Scan for the cell matching the given text and deliver its (x, y) coordinate at center. 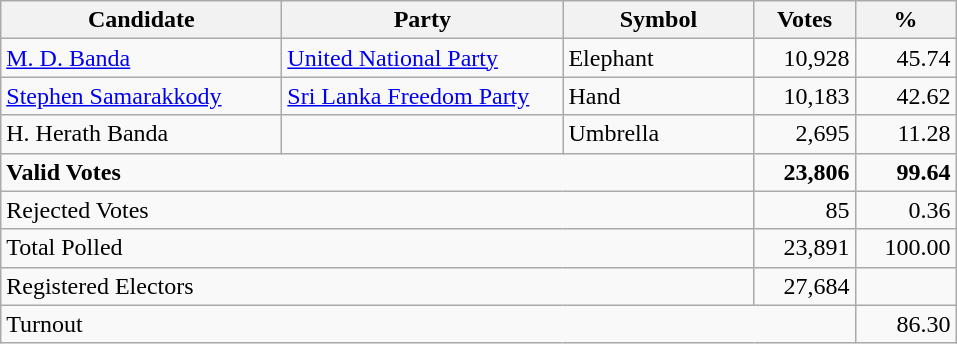
86.30 (906, 324)
23,806 (804, 172)
Rejected Votes (378, 210)
M. D. Banda (142, 58)
Umbrella (658, 134)
0.36 (906, 210)
2,695 (804, 134)
23,891 (804, 248)
10,928 (804, 58)
Elephant (658, 58)
Candidate (142, 20)
United National Party (422, 58)
100.00 (906, 248)
99.64 (906, 172)
Sri Lanka Freedom Party (422, 96)
Symbol (658, 20)
45.74 (906, 58)
H. Herath Banda (142, 134)
Turnout (428, 324)
85 (804, 210)
Registered Electors (378, 286)
Stephen Samarakkody (142, 96)
% (906, 20)
10,183 (804, 96)
Votes (804, 20)
Hand (658, 96)
11.28 (906, 134)
Total Polled (378, 248)
27,684 (804, 286)
Valid Votes (378, 172)
Party (422, 20)
42.62 (906, 96)
